Identify which cell holds the provided text, then report its (X, Y) central coordinate. 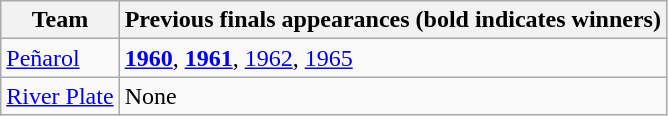
None (392, 96)
Team (60, 20)
Previous finals appearances (bold indicates winners) (392, 20)
Peñarol (60, 58)
1960, 1961, 1962, 1965 (392, 58)
River Plate (60, 96)
